Return [x, y] of the center of cell containing provided text 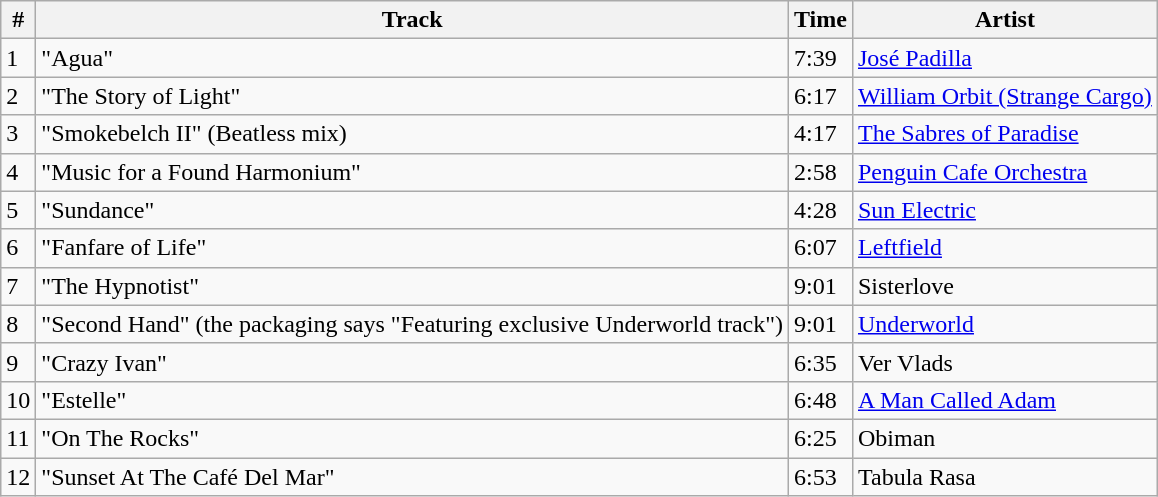
"On The Rocks" [412, 438]
6:48 [821, 400]
Sun Electric [1004, 210]
"Music for a Found Harmonium" [412, 172]
"Second Hand" (the packaging says "Featuring exclusive Underworld track") [412, 324]
Penguin Cafe Orchestra [1004, 172]
2:58 [821, 172]
8 [18, 324]
Leftfield [1004, 248]
"Crazy Ivan" [412, 362]
10 [18, 400]
3 [18, 134]
6:07 [821, 248]
4:28 [821, 210]
Sisterlove [1004, 286]
"Fanfare of Life" [412, 248]
Time [821, 20]
6:35 [821, 362]
Underworld [1004, 324]
"Agua" [412, 58]
9 [18, 362]
"Sunset At The Café Del Mar" [412, 477]
6:25 [821, 438]
William Orbit (Strange Cargo) [1004, 96]
1 [18, 58]
# [18, 20]
7 [18, 286]
4:17 [821, 134]
5 [18, 210]
7:39 [821, 58]
"The Story of Light" [412, 96]
4 [18, 172]
6 [18, 248]
Obiman [1004, 438]
José Padilla [1004, 58]
Track [412, 20]
"Smokebelch II" (Beatless mix) [412, 134]
Tabula Rasa [1004, 477]
6:53 [821, 477]
The Sabres of Paradise [1004, 134]
6:17 [821, 96]
"Estelle" [412, 400]
"Sundance" [412, 210]
12 [18, 477]
2 [18, 96]
Ver Vlads [1004, 362]
"The Hypnotist" [412, 286]
11 [18, 438]
Artist [1004, 20]
A Man Called Adam [1004, 400]
